Search for the cell housing the specified text and yield its [X, Y] center coordinate. 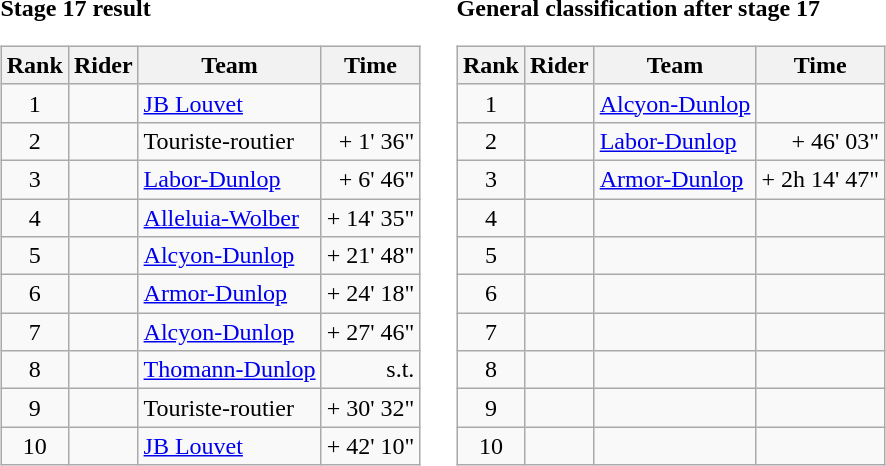
Thomann-Dunlop [230, 370]
s.t. [370, 370]
+ 2h 14' 47" [820, 179]
+ 24' 18" [370, 294]
+ 46' 03" [820, 141]
+ 30' 32" [370, 408]
Alleluia-Wolber [230, 217]
+ 27' 46" [370, 332]
+ 6' 46" [370, 179]
+ 21' 48" [370, 256]
+ 14' 35" [370, 217]
+ 1' 36" [370, 141]
+ 42' 10" [370, 446]
